Find where the given text appears and provide that cell's center as (X, Y) coordinate. 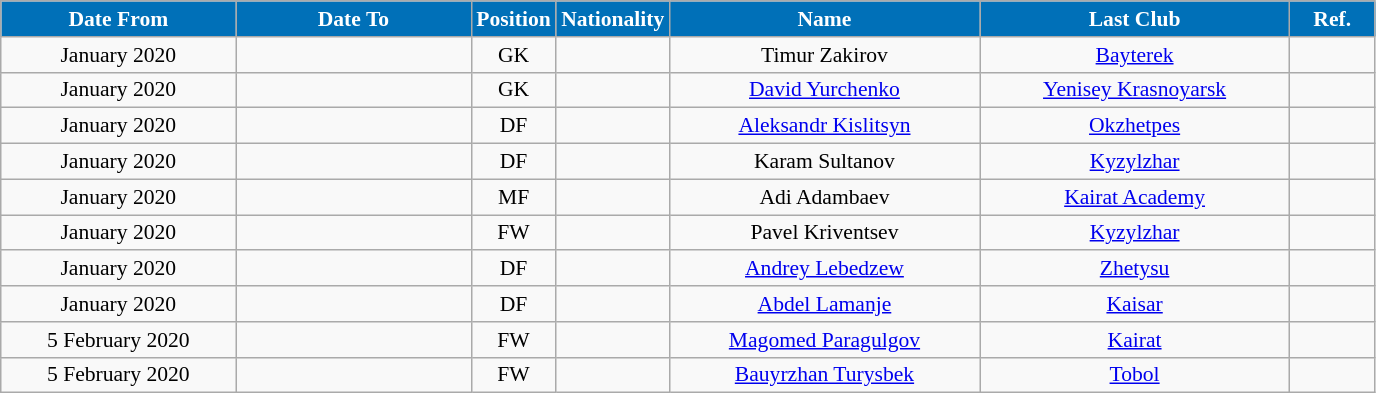
MF (514, 197)
Name (824, 19)
Andrey Lebedzew (824, 269)
Okzhetpes (1135, 126)
Kairat Academy (1135, 197)
Ref. (1332, 19)
Position (514, 19)
Kairat (1135, 340)
Date From (118, 19)
Date To (354, 19)
Aleksandr Kislitsyn (824, 126)
Bauyrzhan Turysbek (824, 375)
Nationality (612, 19)
Abdel Lamanje (824, 304)
Tobol (1135, 375)
Magomed Paragulgov (824, 340)
Kaisar (1135, 304)
Pavel Kriventsev (824, 233)
Bayterek (1135, 55)
Yenisey Krasnoyarsk (1135, 90)
Adi Adambaev (824, 197)
Timur Zakirov (824, 55)
David Yurchenko (824, 90)
Last Club (1135, 19)
Karam Sultanov (824, 162)
Zhetysu (1135, 269)
